For the text-containing cell, return its midpoint in [x, y] coordinate format. 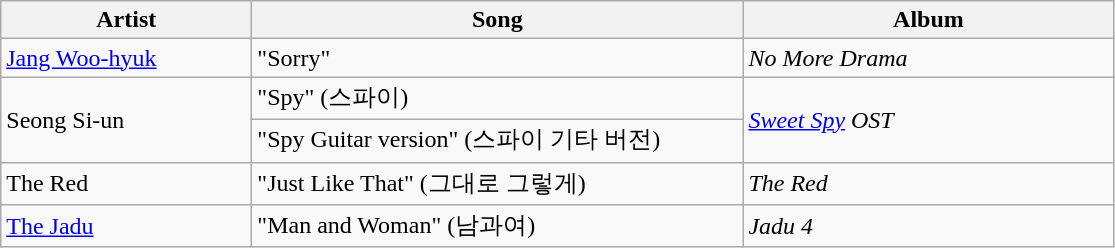
Sweet Spy OST [928, 120]
"Spy Guitar version" (스파이 기타 버전) [498, 140]
The Jadu [126, 226]
Song [498, 20]
"Just Like That" (그대로 그렇게) [498, 184]
"Sorry" [498, 58]
Jang Woo-hyuk [126, 58]
Artist [126, 20]
Seong Si-un [126, 120]
No More Drama [928, 58]
"Man and Woman" (남과여) [498, 226]
Album [928, 20]
Jadu 4 [928, 226]
"Spy" (스파이) [498, 98]
